Locate the cell with the specified text and output its [X, Y] center coordinate. 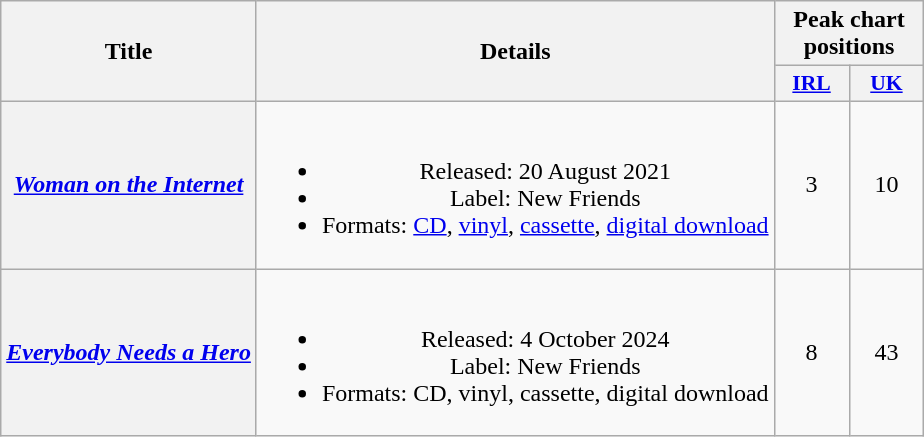
IRL [812, 84]
8 [812, 352]
Title [129, 52]
10 [886, 184]
UK [886, 84]
3 [812, 184]
Woman on the Internet [129, 184]
Everybody Needs a Hero [129, 352]
Peak chart positions [849, 34]
Details [515, 52]
Released: 20 August 2021Label: New FriendsFormats: CD, vinyl, cassette, digital download [515, 184]
43 [886, 352]
Released: 4 October 2024Label: New FriendsFormats: CD, vinyl, cassette, digital download [515, 352]
